Return [X, Y] of the center of cell containing provided text 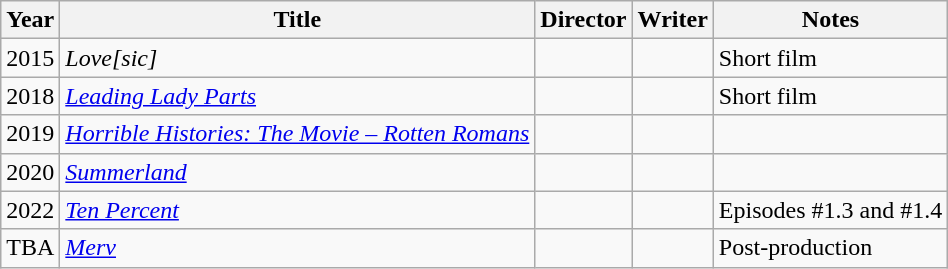
Horrible Histories: The Movie – Rotten Romans [298, 134]
Director [584, 20]
Notes [830, 20]
Post-production [830, 248]
2022 [30, 210]
Episodes #1.3 and #1.4 [830, 210]
Ten Percent [298, 210]
Title [298, 20]
2020 [30, 172]
Year [30, 20]
Leading Lady Parts [298, 96]
Love[sic] [298, 58]
2015 [30, 58]
TBA [30, 248]
2019 [30, 134]
Summerland [298, 172]
2018 [30, 96]
Merv [298, 248]
Writer [672, 20]
